Capture the cell that displays the provided text and extract its (X, Y) central coordinate. 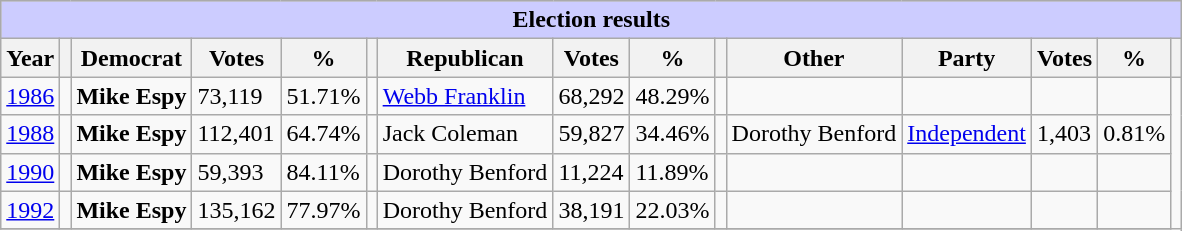
Democrat (132, 58)
73,119 (236, 96)
1990 (30, 172)
Republican (465, 58)
77.97% (324, 210)
Independent (967, 134)
59,827 (592, 134)
1,403 (1064, 134)
59,393 (236, 172)
22.03% (672, 210)
1988 (30, 134)
38,191 (592, 210)
11,224 (592, 172)
Other (814, 58)
51.71% (324, 96)
135,162 (236, 210)
48.29% (672, 96)
Jack Coleman (465, 134)
34.46% (672, 134)
Election results (592, 20)
68,292 (592, 96)
Year (30, 58)
Party (967, 58)
84.11% (324, 172)
64.74% (324, 134)
Webb Franklin (465, 96)
1992 (30, 210)
1986 (30, 96)
0.81% (1134, 134)
11.89% (672, 172)
112,401 (236, 134)
